Locate the cell with the specified text and output its [X, Y] center coordinate. 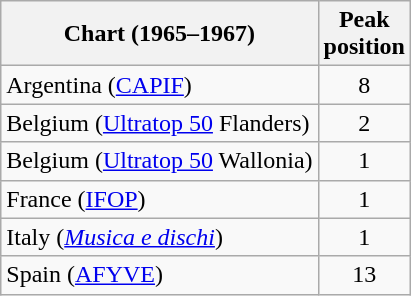
2 [364, 123]
Spain (AFYVE) [160, 275]
Belgium (Ultratop 50 Wallonia) [160, 161]
Peakposition [364, 34]
13 [364, 275]
Chart (1965–1967) [160, 34]
Belgium (Ultratop 50 Flanders) [160, 123]
8 [364, 85]
France (IFOP) [160, 199]
Argentina (CAPIF) [160, 85]
Italy (Musica e dischi) [160, 237]
